Extract the (X, Y) coordinate from the center of the cell holding the provided text.  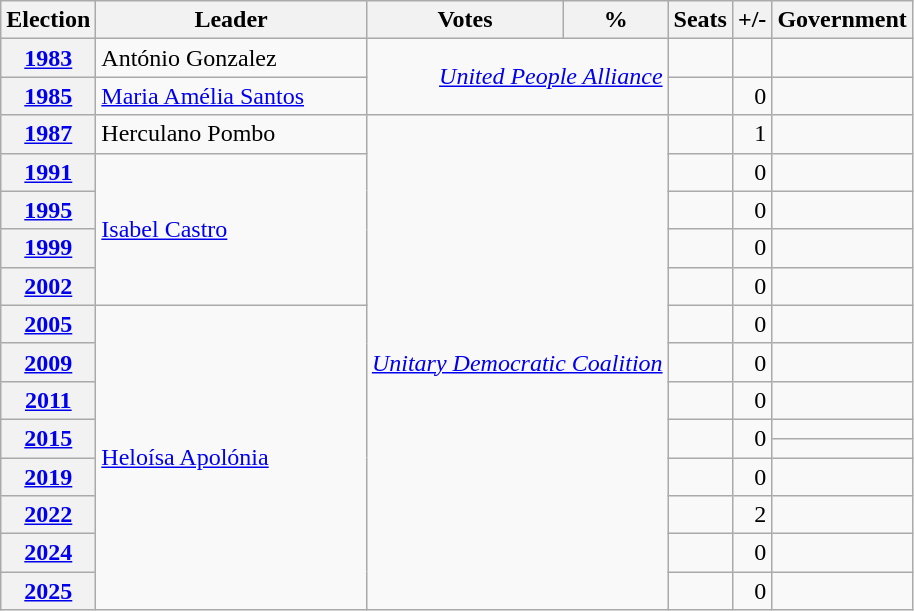
1995 (48, 210)
Government (842, 20)
1991 (48, 172)
Heloísa Apolónia (232, 457)
2005 (48, 324)
Unitary Democratic Coalition (517, 362)
2002 (48, 286)
1 (752, 134)
António Gonzalez (232, 58)
Herculano Pombo (232, 134)
Election (48, 20)
2025 (48, 591)
1999 (48, 248)
Maria Amélia Santos (232, 96)
2 (752, 515)
United People Alliance (517, 77)
2015 (48, 438)
Isabel Castro (232, 229)
1987 (48, 134)
2009 (48, 362)
Leader (232, 20)
% (616, 20)
Votes (464, 20)
2019 (48, 477)
1983 (48, 58)
2011 (48, 400)
+/- (752, 20)
2022 (48, 515)
1985 (48, 96)
2024 (48, 553)
Seats (700, 20)
